Extract the [X, Y] coordinate from the center of the cell holding the provided text.  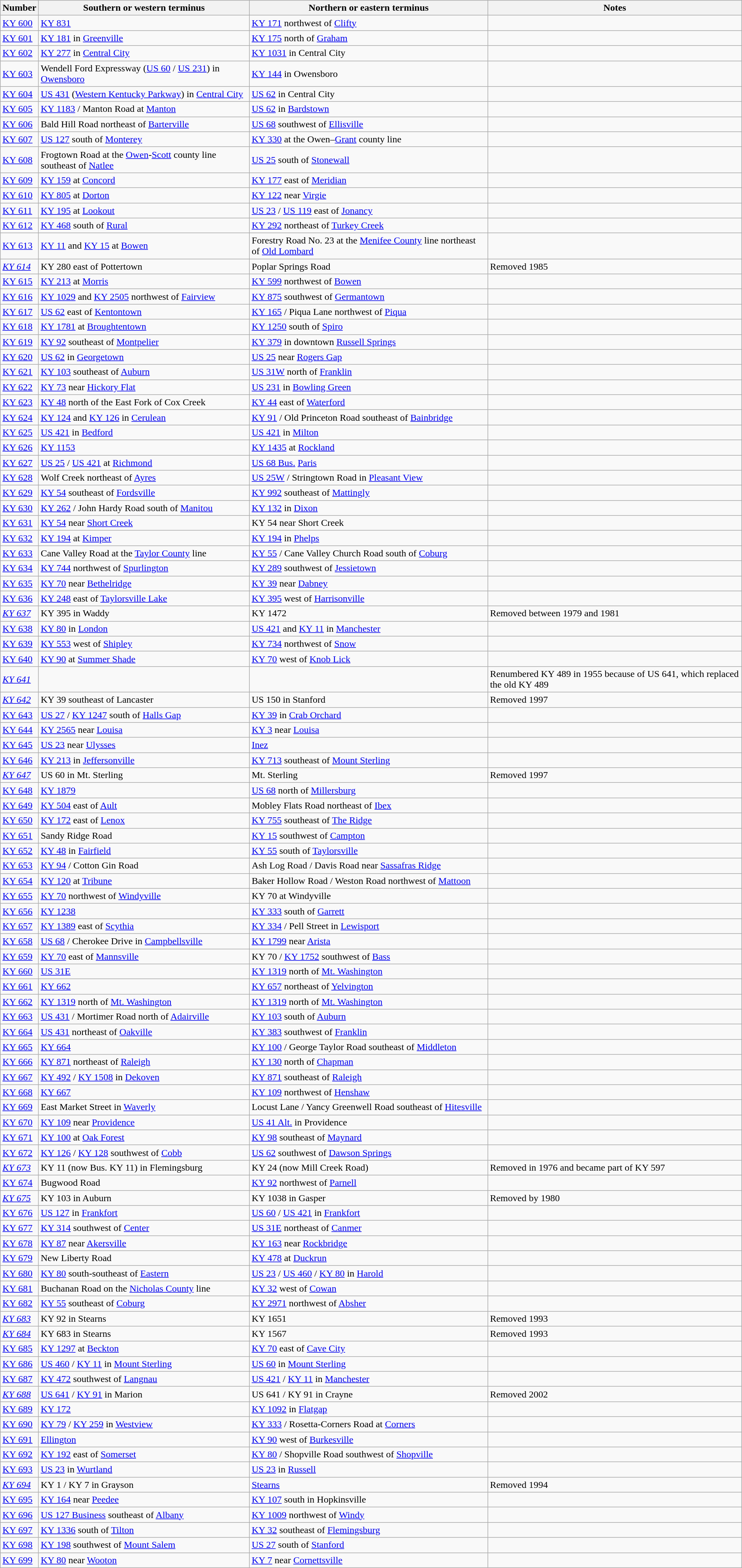
KY 1 / KY 7 in Grayson [144, 1485]
Locust Lane / Yancy Greenwell Road southeast of Hitesville [369, 1107]
Removed in 1976 and became part of KY 597 [615, 1167]
Wendell Ford Expressway (US 60 / US 231) in Owensboro [144, 74]
KY 1250 south of Spiro [369, 327]
KY 1472 [369, 613]
KY 612 [19, 226]
KY 680 [19, 1273]
Southern or western terminus [144, 8]
KY 289 southwest of Jessietown [369, 568]
KY 691 [19, 1439]
KY 617 [19, 312]
KY 607 [19, 139]
KY 383 southwest of Franklin [369, 1032]
KY 1336 south of Tilton [144, 1530]
KY 3 near Louisa [369, 730]
KY 195 at Lookout [144, 211]
KY 600 [19, 23]
KY 32 west of Cowan [369, 1288]
KY 1238 [144, 911]
KY 631 [19, 523]
US 60 in Mount Sterling [369, 1364]
KY 48 north of the East Fork of Cox Creek [144, 402]
KY 80 south-southeast of Eastern [144, 1273]
KY 657 northeast of Yelvington [369, 987]
KY 635 [19, 583]
KY 472 southwest of Langnau [144, 1379]
KY 620 [19, 357]
KY 831 [144, 23]
US 150 in Stanford [369, 700]
KY 87 near Akersville [144, 1243]
Removed 1985 [615, 266]
Baker Hollow Road / Weston Road northwest of Mattoon [369, 881]
Inez [369, 745]
KY 875 southwest of Germantown [369, 297]
KY 330 at the Owen–Grant county line [369, 139]
KY 676 [19, 1213]
Buchanan Road on the Nicholas County line [144, 1288]
KY 7 near Cornettsville [369, 1560]
US 421 / KY 11 in Manchester [369, 1379]
US 31E northeast of Canmer [369, 1228]
KY 681 [19, 1288]
Cane Valley Road at the Taylor County line [144, 553]
US 60 in Mt. Sterling [144, 775]
KY 70 at Windyville [369, 896]
KY 70 west of Knob Lick [369, 659]
KY 103 in Auburn [144, 1198]
KY 684 [19, 1334]
KY 630 [19, 508]
KY 698 [19, 1545]
KY 679 [19, 1258]
US 60 / US 421 in Frankfort [369, 1213]
KY 55 southeast of Coburg [144, 1303]
KY 44 east of Waterford [369, 402]
KY 55 south of Taylorsville [369, 851]
KY 395 in Waddy [144, 613]
KY 1567 [369, 1334]
KY 699 [19, 1560]
KY 615 [19, 282]
KY 70 east of Cave City [369, 1349]
KY 280 east of Pottertown [144, 266]
KY 177 east of Meridian [369, 180]
KY 642 [19, 700]
KY 653 [19, 866]
US 25 south of Stonewall [369, 159]
US 127 in Frankfort [144, 1213]
Removed 2002 [615, 1394]
US 127 south of Monterey [144, 139]
KY 73 near Hickory Flat [144, 387]
US 431 northeast of Oakville [144, 1032]
US 641 / KY 91 in Marion [144, 1394]
KY 175 north of Graham [369, 38]
KY 744 northwest of Spurlington [144, 568]
KY 15 southwest of Campton [369, 836]
Stearns [369, 1485]
KY 172 east of Lenox [144, 820]
KY 107 south in Hopkinsville [369, 1500]
KY 1092 in Flatgap [369, 1409]
US 68 southwest of Ellisville [369, 124]
KY 665 [19, 1047]
KY 159 at Concord [144, 180]
KY 683 [19, 1319]
KY 248 east of Taylorsville Lake [144, 598]
US 68 north of Millersburg [369, 790]
KY 609 [19, 180]
KY 640 [19, 659]
US 23 in Russell [369, 1470]
KY 644 [19, 730]
KY 755 southeast of The Ridge [369, 820]
US 431 / Mortimer Road north of Adairville [144, 1017]
KY 673 [19, 1167]
US 25W / Stringtown Road in Pleasant View [369, 478]
KY 379 in downtown Russell Springs [369, 342]
KY 103 southeast of Auburn [144, 372]
KY 632 [19, 538]
KY 683 in Stearns [144, 1334]
KY 650 [19, 820]
US 25 / US 421 at Richmond [144, 463]
KY 677 [19, 1228]
KY 11 and KY 15 at Bowen [144, 246]
KY 649 [19, 805]
US 27 / KY 1247 south of Halls Gap [144, 715]
US 25 near Rogers Gap [369, 357]
KY 468 south of Rural [144, 226]
KY 124 and KY 126 in Cerulean [144, 417]
KY 621 [19, 372]
KY 685 [19, 1349]
KY 602 [19, 53]
KY 1435 at Rockland [369, 447]
KY 643 [19, 715]
KY 55 / Cane Valley Church Road south of Coburg [369, 553]
KY 678 [19, 1243]
KY 687 [19, 1379]
US 127 Business southeast of Albany [144, 1515]
KY 122 near Virgie [369, 195]
KY 694 [19, 1485]
US 62 in Bardstown [369, 109]
KY 194 in Phelps [369, 538]
KY 70 near Bethelridge [144, 583]
KY 181 in Greenville [144, 38]
KY 1029 and KY 2505 northwest of Fairview [144, 297]
KY 333 south of Garrett [369, 911]
US 62 in Georgetown [144, 357]
KY 1781 at Broughtentown [144, 327]
KY 39 southeast of Lancaster [144, 700]
US 68 / Cherokee Drive in Campbellsville [144, 941]
US 23 near Ulysses [144, 745]
KY 92 southeast of Montpelier [144, 342]
KY 492 / KY 1508 in Dekoven [144, 1077]
US 62 east of Kentontown [144, 312]
KY 1879 [144, 790]
US 460 / KY 11 in Mount Sterling [144, 1364]
Ash Log Road / Davis Road near Sassafras Ridge [369, 866]
KY 606 [19, 124]
KY 32 southeast of Flemingsburg [369, 1530]
Sandy Ridge Road [144, 836]
KY 604 [19, 94]
KY 634 [19, 568]
KY 619 [19, 342]
KY 610 [19, 195]
KY 660 [19, 972]
KY 689 [19, 1409]
KY 39 in Crab Orchard [369, 715]
KY 1799 near Arista [369, 941]
KY 109 northwest of Henshaw [369, 1092]
KY 663 [19, 1017]
KY 625 [19, 432]
US 231 in Bowling Green [369, 387]
KY 70 northwest of Windyville [144, 896]
KY 629 [19, 493]
US 641 / KY 91 in Crayne [369, 1394]
KY 693 [19, 1470]
KY 1153 [144, 447]
KY 90 at Summer Shade [144, 659]
KY 616 [19, 297]
KY 686 [19, 1364]
KY 80 / Shopville Road southwest of Shopville [369, 1455]
KY 695 [19, 1500]
KY 553 west of Shipley [144, 644]
KY 659 [19, 956]
US 23 / US 119 east of Jonancy [369, 211]
KY 70 / KY 1752 southwest of Bass [369, 956]
KY 614 [19, 266]
KY 1009 northwest of Windy [369, 1515]
US 31E [144, 972]
Northern or eastern terminus [369, 8]
KY 213 in Jeffersonville [144, 760]
US 23 in Wurtland [144, 1470]
KY 669 [19, 1107]
Mt. Sterling [369, 775]
Bugwood Road [144, 1183]
KY 657 [19, 926]
Mobley Flats Road northeast of Ibex [369, 805]
KY 871 southeast of Raleigh [369, 1077]
KY 98 southeast of Maynard [369, 1137]
KY 262 / John Hardy Road south of Manitou [144, 508]
KY 80 near Wooton [144, 1560]
KY 688 [19, 1394]
KY 627 [19, 463]
KY 198 southwest of Mount Salem [144, 1545]
KY 164 near Peedee [144, 1500]
KY 645 [19, 745]
KY 171 northwest of Clifty [369, 23]
KY 696 [19, 1515]
KY 1389 east of Scythia [144, 926]
KY 80 in London [144, 629]
KY 623 [19, 402]
KY 2971 northwest of Absher [369, 1303]
KY 172 [144, 1409]
KY 70 east of Mannsville [144, 956]
KY 165 / Piqua Lane northwest of Piqua [369, 312]
KY 668 [19, 1092]
KY 79 / KY 259 in Westview [144, 1424]
KY 601 [19, 38]
Removed by 1980 [615, 1198]
KY 622 [19, 387]
KY 120 at Tribune [144, 881]
KY 613 [19, 246]
Frogtown Road at the Owen-Scott county line southeast of Natlee [144, 159]
KY 2565 near Louisa [144, 730]
US 68 Bus. Paris [369, 463]
KY 638 [19, 629]
KY 713 southeast of Mount Sterling [369, 760]
KY 654 [19, 881]
KY 192 east of Somerset [144, 1455]
KY 692 [19, 1455]
KY 646 [19, 760]
US 431 (Western Kentucky Parkway) in Central City [144, 94]
US 23 / US 460 / KY 80 in Harold [369, 1273]
KY 1183 / Manton Road at Manton [144, 109]
KY 130 north of Chapman [369, 1062]
KY 608 [19, 159]
KY 1297 at Beckton [144, 1349]
KY 277 in Central City [144, 53]
KY 666 [19, 1062]
KY 92 in Stearns [144, 1319]
KY 674 [19, 1183]
KY 109 near Providence [144, 1122]
KY 1038 in Gasper [369, 1198]
KY 690 [19, 1424]
Removed 1994 [615, 1485]
Forestry Road No. 23 at the Menifee County line northeast of Old Lombard [369, 246]
KY 94 / Cotton Gin Road [144, 866]
KY 697 [19, 1530]
KY 132 in Dixon [369, 508]
Ellington [144, 1439]
KY 682 [19, 1303]
KY 126 / KY 128 southwest of Cobb [144, 1152]
Poplar Springs Road [369, 266]
KY 651 [19, 836]
KY 1651 [369, 1319]
KY 611 [19, 211]
KY 603 [19, 74]
US 421 in Milton [369, 432]
US 62 southwest of Dawson Springs [369, 1152]
East Market Street in Waverly [144, 1107]
KY 605 [19, 109]
KY 658 [19, 941]
KY 91 / Old Princeton Road southeast of Bainbridge [369, 417]
Removed between 1979 and 1981 [615, 613]
KY 734 northwest of Snow [369, 644]
KY 11 (now Bus. KY 11) in Flemingsburg [144, 1167]
Wolf Creek northeast of Ayres [144, 478]
KY 633 [19, 553]
KY 624 [19, 417]
KY 314 southwest of Center [144, 1228]
KY 618 [19, 327]
KY 671 [19, 1137]
KY 334 / Pell Street in Lewisport [369, 926]
KY 641 [19, 679]
KY 670 [19, 1122]
KY 90 west of Burkesville [369, 1439]
KY 992 southeast of Mattingly [369, 493]
KY 213 at Morris [144, 282]
US 421 in Bedford [144, 432]
KY 194 at Kimper [144, 538]
KY 504 east of Ault [144, 805]
US 41 Alt. in Providence [369, 1122]
KY 648 [19, 790]
KY 163 near Rockbridge [369, 1243]
Renumbered KY 489 in 1955 because of US 641, which replaced the old KY 489 [615, 679]
KY 652 [19, 851]
KY 661 [19, 987]
KY 333 / Rosetta-Corners Road at Corners [369, 1424]
New Liberty Road [144, 1258]
KY 478 at Duckrun [369, 1258]
KY 647 [19, 775]
KY 100 at Oak Forest [144, 1137]
KY 656 [19, 911]
KY 48 in Fairfield [144, 851]
Bald Hill Road northeast of Barterville [144, 124]
KY 54 southeast of Fordsville [144, 493]
KY 1031 in Central City [369, 53]
KY 92 northwest of Parnell [369, 1183]
KY 599 northwest of Bowen [369, 282]
US 27 south of Stanford [369, 1545]
KY 395 west of Harrisonville [369, 598]
US 31W north of Franklin [369, 372]
KY 39 near Dabney [369, 583]
KY 805 at Dorton [144, 195]
KY 637 [19, 613]
Number [19, 8]
KY 626 [19, 447]
US 421 and KY 11 in Manchester [369, 629]
KY 639 [19, 644]
KY 24 (now Mill Creek Road) [369, 1167]
KY 655 [19, 896]
KY 871 northeast of Raleigh [144, 1062]
US 62 in Central City [369, 94]
Notes [615, 8]
KY 675 [19, 1198]
KY 292 northeast of Turkey Creek [369, 226]
KY 144 in Owensboro [369, 74]
KY 672 [19, 1152]
KY 100 / George Taylor Road southeast of Middleton [369, 1047]
KY 636 [19, 598]
KY 628 [19, 478]
KY 103 south of Auburn [369, 1017]
